Locate the cell with the specified text and output its [x, y] center coordinate. 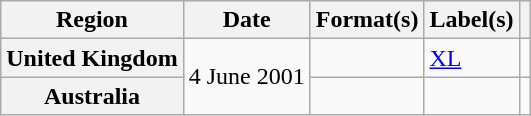
Label(s) [472, 20]
4 June 2001 [246, 77]
Format(s) [367, 20]
Region [92, 20]
Australia [92, 96]
Date [246, 20]
XL [472, 58]
United Kingdom [92, 58]
